Find where the given text appears and provide that cell's center as [X, Y] coordinate. 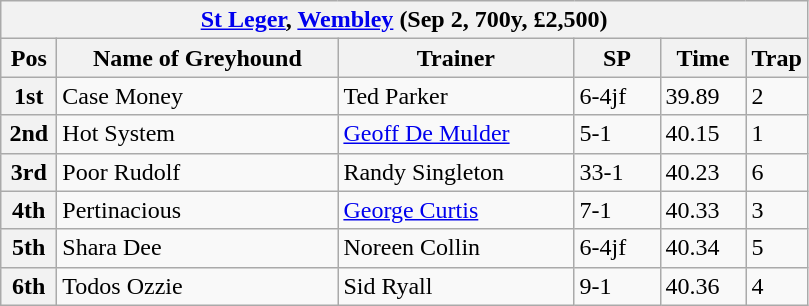
6th [29, 286]
2 [776, 96]
Shara Dee [198, 248]
Noreen Collin [456, 248]
6 [776, 172]
Name of Greyhound [198, 58]
Sid Ryall [456, 286]
1 [776, 134]
Trap [776, 58]
7-1 [617, 210]
Randy Singleton [456, 172]
Geoff De Mulder [456, 134]
5th [29, 248]
SP [617, 58]
Case Money [198, 96]
2nd [29, 134]
St Leger, Wembley (Sep 2, 700y, £2,500) [404, 20]
Time [703, 58]
40.34 [703, 248]
Poor Rudolf [198, 172]
40.33 [703, 210]
Pertinacious [198, 210]
9-1 [617, 286]
3rd [29, 172]
Trainer [456, 58]
40.36 [703, 286]
39.89 [703, 96]
4 [776, 286]
40.23 [703, 172]
Todos Ozzie [198, 286]
5 [776, 248]
4th [29, 210]
Pos [29, 58]
5-1 [617, 134]
Hot System [198, 134]
Ted Parker [456, 96]
40.15 [703, 134]
George Curtis [456, 210]
1st [29, 96]
33-1 [617, 172]
3 [776, 210]
